Scan for the cell matching the given text and deliver its (X, Y) coordinate at center. 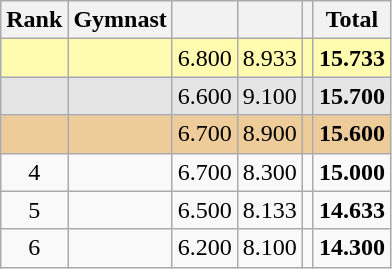
Gymnast (120, 20)
8.133 (270, 210)
8.100 (270, 248)
14.633 (352, 210)
6.200 (204, 248)
6 (34, 248)
6.500 (204, 210)
15.700 (352, 96)
8.933 (270, 58)
6.800 (204, 58)
4 (34, 172)
15.600 (352, 134)
5 (34, 210)
15.000 (352, 172)
8.900 (270, 134)
8.300 (270, 172)
Total (352, 20)
14.300 (352, 248)
6.600 (204, 96)
9.100 (270, 96)
15.733 (352, 58)
Rank (34, 20)
